Provide the (X, Y) coordinate of the cell's center where the given text is located.  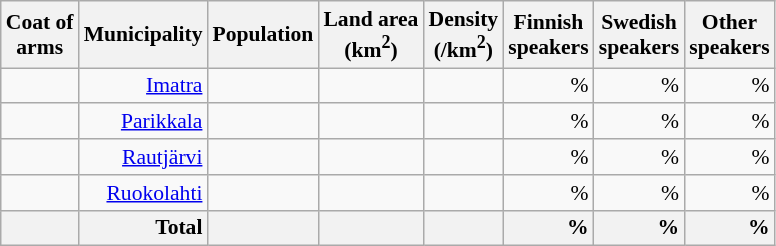
Parikkala (144, 122)
Swedishspeakers (639, 34)
Otherspeakers (729, 34)
Rautjärvi (144, 157)
Coat ofarms (40, 34)
Total (144, 228)
Imatra (144, 86)
Density(/km2) (463, 34)
Municipality (144, 34)
Population (262, 34)
Finnishspeakers (548, 34)
Land area(km2) (370, 34)
Ruokolahti (144, 193)
